Pinpoint the cell where the given text exists, returning its [X, Y] midpoint coordinate. 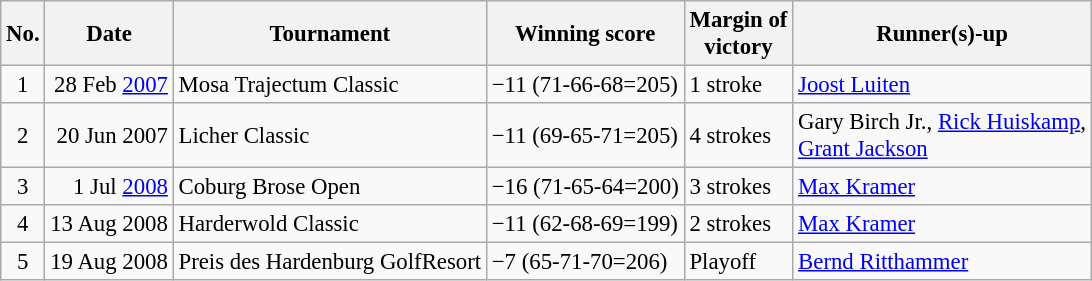
5 [23, 262]
2 [23, 136]
4 strokes [738, 136]
Coburg Brose Open [330, 187]
13 Aug 2008 [109, 224]
20 Jun 2007 [109, 136]
2 strokes [738, 224]
Tournament [330, 34]
Date [109, 34]
Preis des Hardenburg GolfResort [330, 262]
No. [23, 34]
4 [23, 224]
28 Feb 2007 [109, 85]
Margin ofvictory [738, 34]
−16 (71-65-64=200) [585, 187]
Joost Luiten [942, 85]
19 Aug 2008 [109, 262]
−11 (69-65-71=205) [585, 136]
−11 (71-66-68=205) [585, 85]
1 [23, 85]
3 [23, 187]
−7 (65-71-70=206) [585, 262]
Mosa Trajectum Classic [330, 85]
1 stroke [738, 85]
Winning score [585, 34]
Gary Birch Jr., Rick Huiskamp, Grant Jackson [942, 136]
Harderwold Classic [330, 224]
1 Jul 2008 [109, 187]
Playoff [738, 262]
Bernd Ritthammer [942, 262]
3 strokes [738, 187]
Licher Classic [330, 136]
−11 (62-68-69=199) [585, 224]
Runner(s)-up [942, 34]
